Identify which cell holds the provided text, then report its (X, Y) central coordinate. 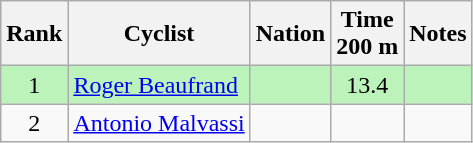
13.4 (368, 85)
1 (34, 85)
Roger Beaufrand (159, 85)
Rank (34, 34)
Antonio Malvassi (159, 123)
Notes (438, 34)
Nation (290, 34)
2 (34, 123)
Cyclist (159, 34)
Time200 m (368, 34)
